For the text-containing cell, return its midpoint in [X, Y] coordinate format. 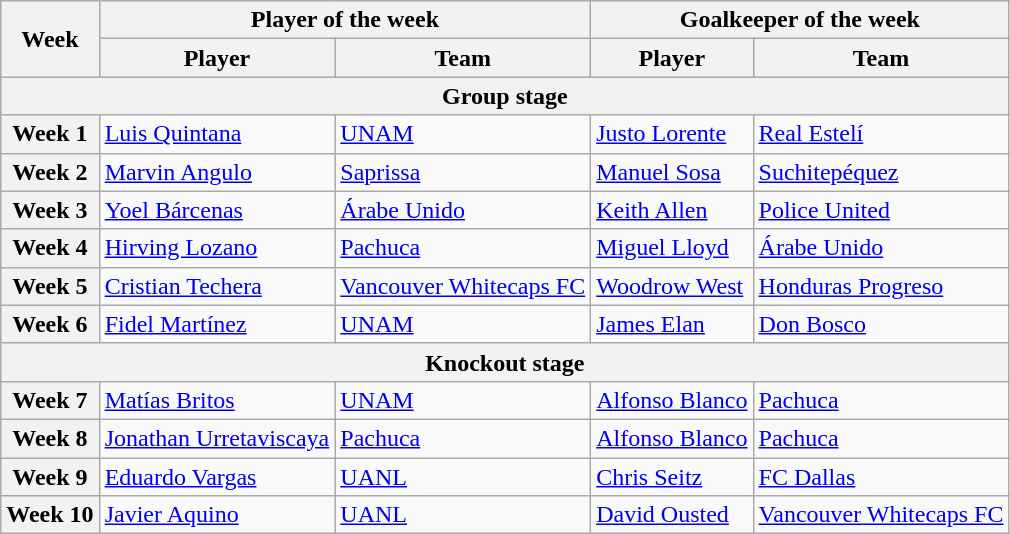
Matías Britos [217, 400]
Week 7 [50, 400]
Knockout stage [505, 362]
Keith Allen [672, 210]
Hirving Lozano [217, 248]
Fidel Martínez [217, 324]
Group stage [505, 96]
David Ousted [672, 515]
Week 3 [50, 210]
Cristian Techera [217, 286]
Week 9 [50, 477]
Luis Quintana [217, 134]
Jonathan Urretaviscaya [217, 438]
Player of the week [345, 20]
Week 6 [50, 324]
Week 8 [50, 438]
Woodrow West [672, 286]
James Elan [672, 324]
Marvin Angulo [217, 172]
Manuel Sosa [672, 172]
Week 4 [50, 248]
Honduras Progreso [881, 286]
Week 10 [50, 515]
Saprissa [463, 172]
Real Estelí [881, 134]
Chris Seitz [672, 477]
FC Dallas [881, 477]
Police United [881, 210]
Suchitepéquez [881, 172]
Miguel Lloyd [672, 248]
Week [50, 39]
Don Bosco [881, 324]
Week 2 [50, 172]
Week 5 [50, 286]
Week 1 [50, 134]
Javier Aquino [217, 515]
Yoel Bárcenas [217, 210]
Justo Lorente [672, 134]
Eduardo Vargas [217, 477]
Goalkeeper of the week [800, 20]
